Return the (X, Y) coordinate for the center point of the cell that contains the specified text.  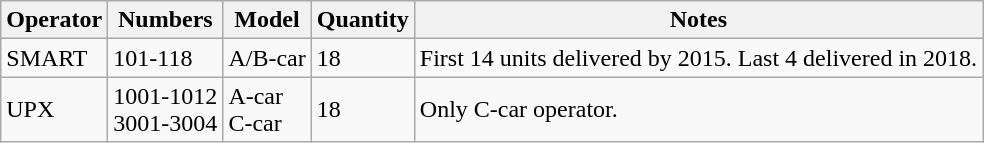
SMART (54, 58)
Notes (698, 20)
A/B-car (267, 58)
First 14 units delivered by 2015. Last 4 delivered in 2018. (698, 58)
Only C-car operator. (698, 110)
Operator (54, 20)
1001-10123001-3004 (166, 110)
101-118 (166, 58)
UPX (54, 110)
Numbers (166, 20)
A-carC-car (267, 110)
Model (267, 20)
Quantity (362, 20)
